Return the (x, y) coordinate for the center point of the cell that contains the specified text.  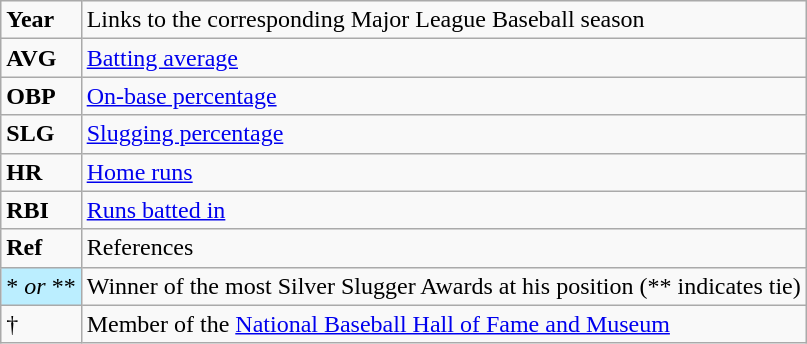
HR (41, 172)
Ref (41, 248)
Winner of the most Silver Slugger Awards at his position (** indicates tie) (444, 286)
AVG (41, 58)
† (41, 324)
Slugging percentage (444, 134)
Runs batted in (444, 210)
Batting average (444, 58)
Member of the National Baseball Hall of Fame and Museum (444, 324)
* or ** (41, 286)
Links to the corresponding Major League Baseball season (444, 20)
SLG (41, 134)
Year (41, 20)
On-base percentage (444, 96)
Home runs (444, 172)
References (444, 248)
RBI (41, 210)
OBP (41, 96)
